Find where the given text appears and provide that cell's center as (x, y) coordinate. 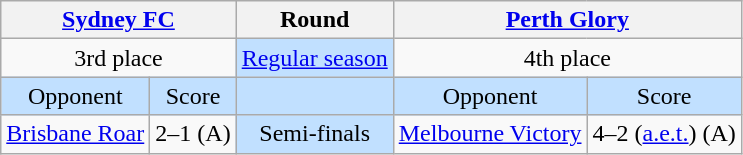
Regular season (314, 58)
Sydney FC (118, 20)
Perth Glory (567, 20)
Melbourne Victory (490, 134)
4th place (567, 58)
Round (314, 20)
4–2 (a.e.t.) (A) (664, 134)
3rd place (118, 58)
Semi-finals (314, 134)
2–1 (A) (193, 134)
Brisbane Roar (76, 134)
